Identify which cell holds the provided text, then report its (X, Y) central coordinate. 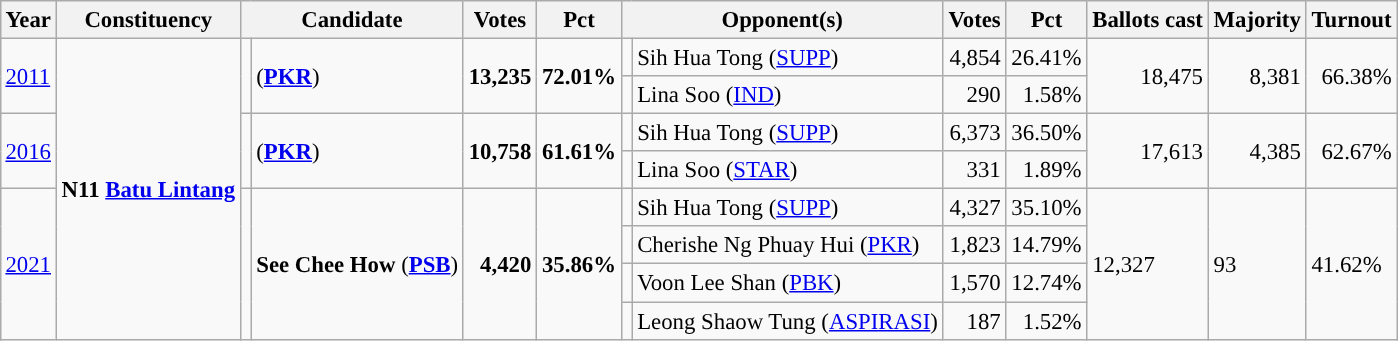
72.01% (580, 76)
8,381 (1257, 76)
290 (974, 95)
1.58% (1046, 95)
14.79% (1046, 245)
4,327 (974, 208)
Lina Soo (IND) (788, 95)
See Chee How (PSB) (357, 264)
12,327 (1148, 264)
10,758 (500, 152)
N11 Batu Lintang (148, 188)
6,373 (974, 133)
2016 (28, 152)
1,823 (974, 245)
331 (974, 170)
2011 (28, 76)
41.62% (1352, 264)
13,235 (500, 76)
4,385 (1257, 152)
2021 (28, 264)
Ballots cast (1148, 20)
Voon Lee Shan (PBK) (788, 283)
62.67% (1352, 152)
66.38% (1352, 76)
Constituency (148, 20)
35.86% (580, 264)
Turnout (1352, 20)
17,613 (1148, 152)
26.41% (1046, 57)
1.52% (1046, 321)
Leong Shaow Tung (ASPIRASI) (788, 321)
1,570 (974, 283)
Opponent(s) (782, 20)
1.89% (1046, 170)
4,854 (974, 57)
18,475 (1148, 76)
36.50% (1046, 133)
Majority (1257, 20)
187 (974, 321)
61.61% (580, 152)
35.10% (1046, 208)
Lina Soo (STAR) (788, 170)
Year (28, 20)
Candidate (352, 20)
4,420 (500, 264)
Cherishe Ng Phuay Hui (PKR) (788, 245)
93 (1257, 264)
12.74% (1046, 283)
